Detect which cell encompasses the target text, then output its (X, Y) center coordinate. 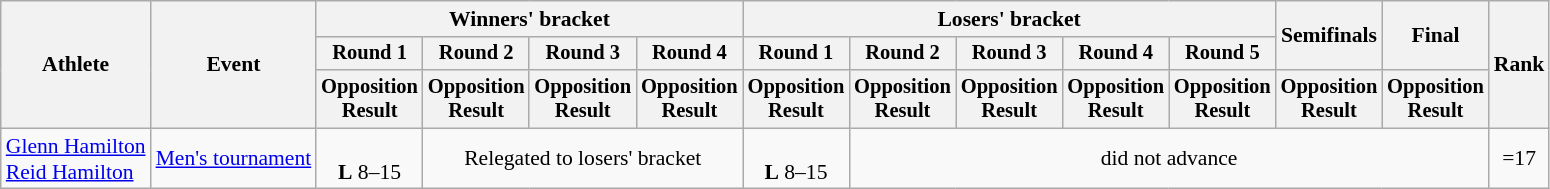
Round 5 (1222, 54)
Winners' bracket (529, 19)
Men's tournament (234, 158)
Event (234, 64)
Relegated to losers' bracket (583, 158)
Losers' bracket (1010, 19)
Rank (1520, 64)
Semifinals (1330, 36)
Athlete (76, 64)
Glenn HamiltonReid Hamilton (76, 158)
=17 (1520, 158)
Final (1436, 36)
did not advance (1169, 158)
